Determine the (X, Y) coordinate at the center of the cell enclosing the given text.  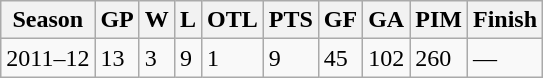
3 (156, 58)
45 (340, 58)
2011–12 (48, 58)
GP (117, 20)
102 (386, 58)
1 (232, 58)
PIM (439, 20)
13 (117, 58)
Finish (504, 20)
OTL (232, 20)
— (504, 58)
GA (386, 20)
GF (340, 20)
Season (48, 20)
PTS (290, 20)
L (188, 20)
W (156, 20)
260 (439, 58)
